For the text-containing cell, return its midpoint in [x, y] coordinate format. 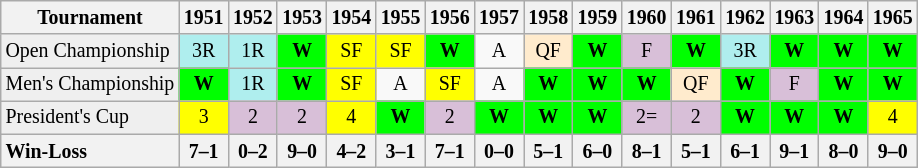
1952 [252, 18]
Win-Loss [90, 152]
Tournament [90, 18]
1955 [400, 18]
President's Cup [90, 118]
1964 [844, 18]
1954 [352, 18]
2= [646, 118]
1958 [548, 18]
8–1 [646, 152]
0–0 [498, 152]
1951 [204, 18]
1956 [450, 18]
1963 [794, 18]
1953 [302, 18]
0–2 [252, 152]
1962 [744, 18]
3 [204, 118]
8–0 [844, 152]
1959 [598, 18]
1957 [498, 18]
4–2 [352, 152]
Men's Championship [90, 84]
6–1 [744, 152]
6–0 [598, 152]
1961 [696, 18]
1965 [892, 18]
Open Championship [90, 50]
3–1 [400, 152]
9–1 [794, 152]
1960 [646, 18]
